From the cell containing the given text, extract its center point as [x, y] coordinate. 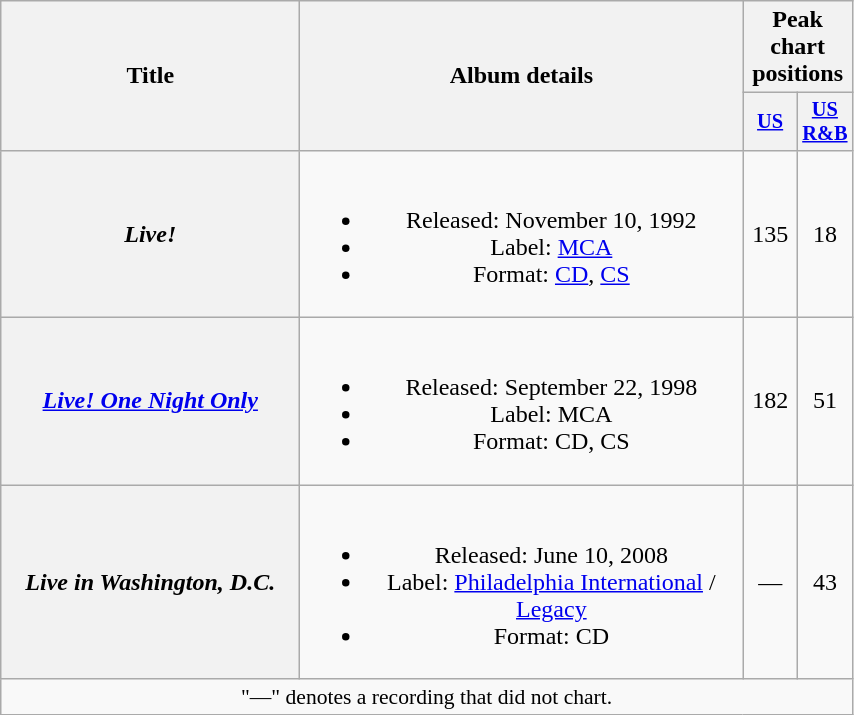
Released: September 22, 1998Label: MCAFormat: CD, CS [522, 402]
US [770, 122]
"—" denotes a recording that did not chart. [427, 697]
Peak chart positions [798, 47]
182 [770, 402]
18 [824, 234]
Live in Washington, D.C. [150, 582]
Released: November 10, 1992Label: MCAFormat: CD, CS [522, 234]
43 [824, 582]
Live! One Night Only [150, 402]
Released: June 10, 2008Label: Philadelphia International / LegacyFormat: CD [522, 582]
US R&B [824, 122]
— [770, 582]
Live! [150, 234]
135 [770, 234]
Title [150, 76]
Album details [522, 76]
51 [824, 402]
